Search for the cell housing the specified text and yield its [x, y] center coordinate. 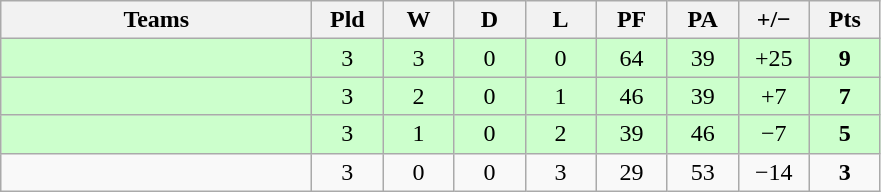
+7 [774, 96]
D [490, 20]
29 [632, 172]
+/− [774, 20]
Pts [844, 20]
PA [702, 20]
Teams [156, 20]
W [418, 20]
−7 [774, 134]
Pld [348, 20]
5 [844, 134]
64 [632, 58]
9 [844, 58]
+25 [774, 58]
L [560, 20]
53 [702, 172]
PF [632, 20]
7 [844, 96]
−14 [774, 172]
